Detect which cell encompasses the target text, then output its (X, Y) center coordinate. 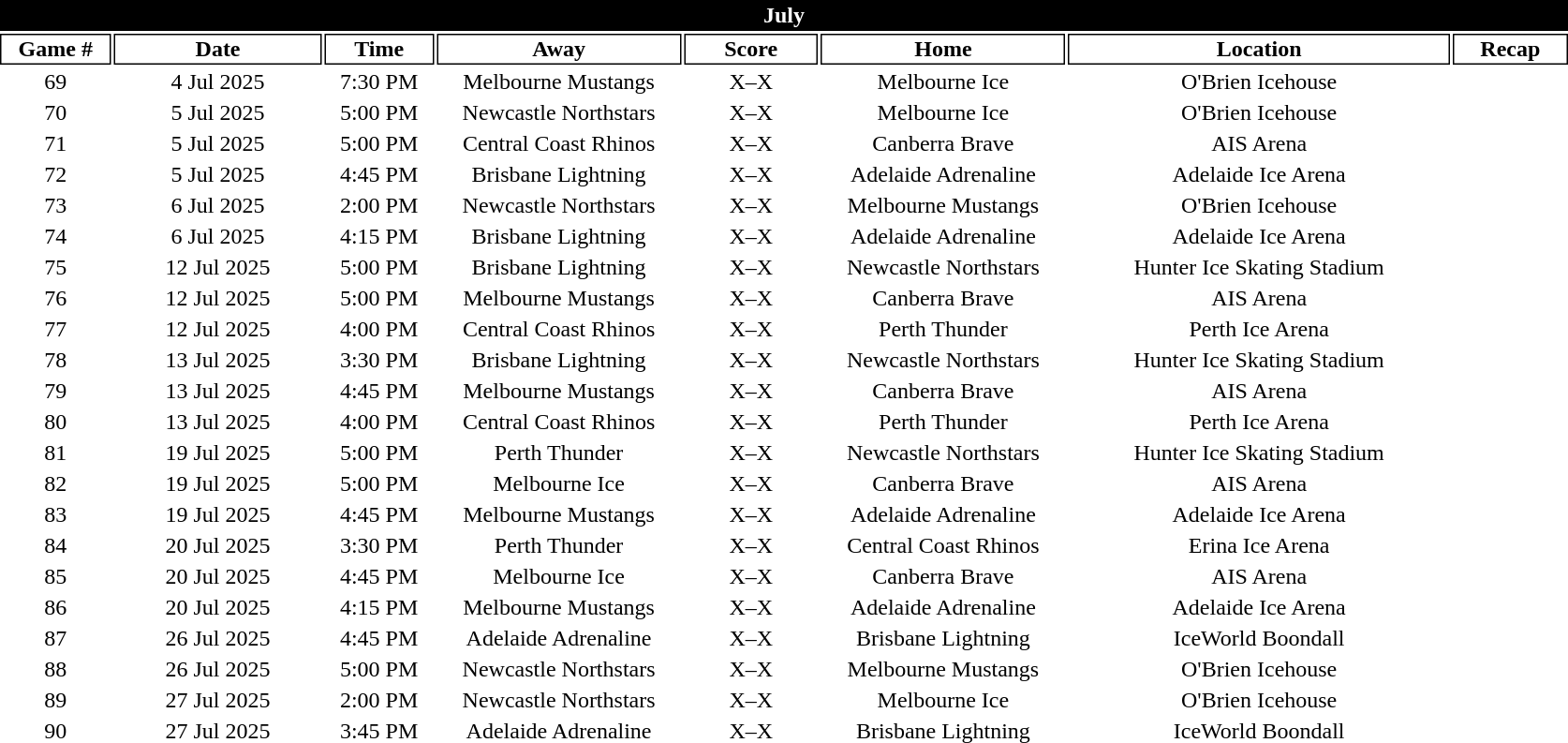
78 (56, 360)
70 (56, 112)
Time (379, 49)
88 (56, 669)
73 (56, 205)
7:30 PM (379, 82)
89 (56, 700)
Game # (56, 49)
72 (56, 174)
Recap (1510, 49)
84 (56, 545)
75 (56, 267)
77 (56, 329)
79 (56, 391)
71 (56, 143)
74 (56, 236)
86 (56, 607)
82 (56, 483)
Away (559, 49)
27 Jul 2025 (218, 700)
Home (943, 49)
85 (56, 576)
4 Jul 2025 (218, 82)
Date (218, 49)
76 (56, 298)
Erina Ice Arena (1259, 545)
81 (56, 453)
87 (56, 638)
83 (56, 514)
80 (56, 422)
July (784, 15)
Score (751, 49)
69 (56, 82)
Location (1259, 49)
IceWorld Boondall (1259, 638)
